For the text-containing cell, return its midpoint in [x, y] coordinate format. 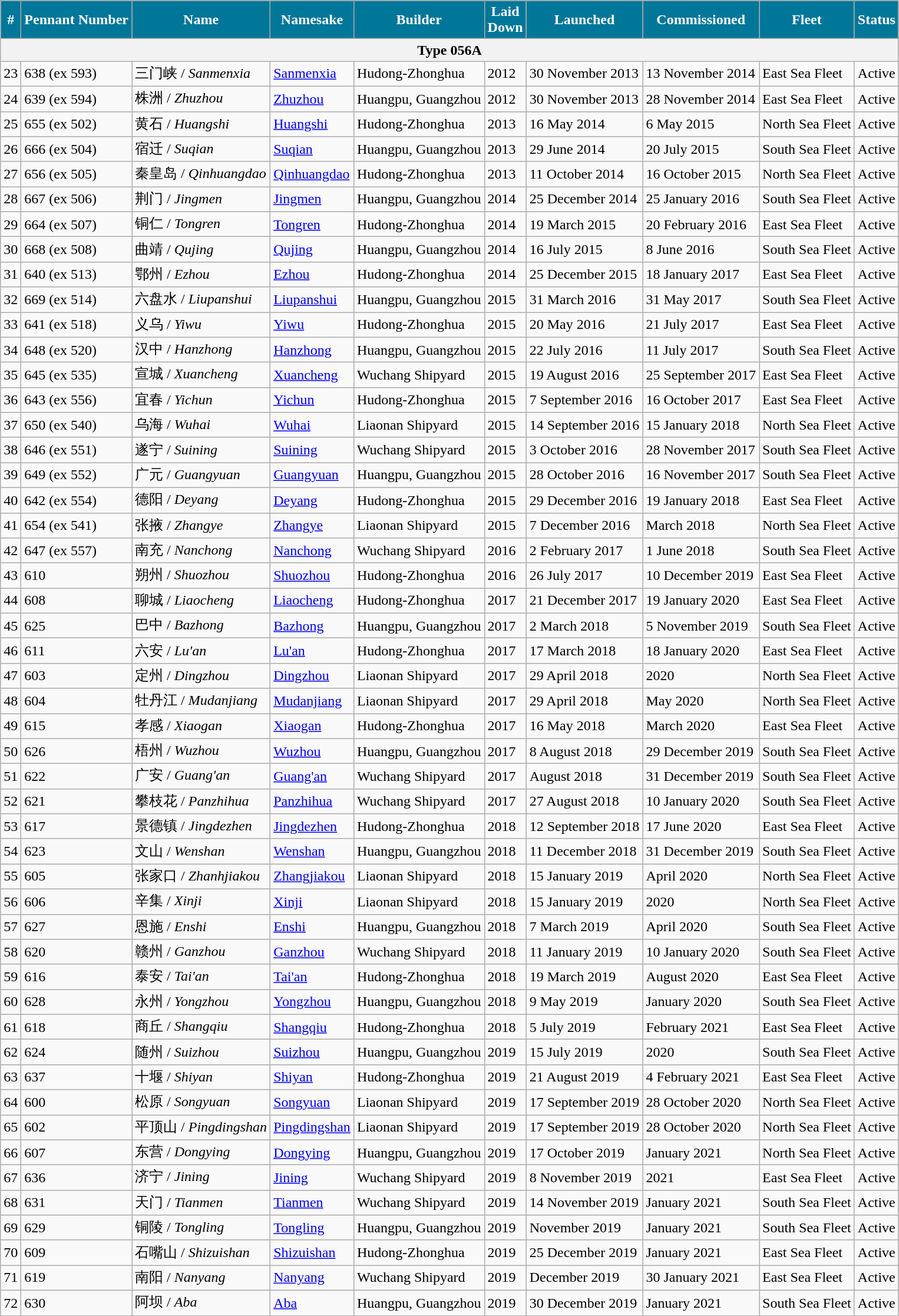
Commissioned [701, 20]
义乌 / Yiwu [201, 325]
August 2020 [701, 977]
Jingdezhen [312, 826]
遂宁 / Suining [201, 450]
641 (ex 518) [77, 325]
62 [11, 1053]
巴中 / Bazhong [201, 626]
18 January 2020 [701, 651]
Launched [584, 20]
铜陵 / Tongling [201, 1228]
34 [11, 350]
Lu'an [312, 651]
Tongren [312, 224]
January 2020 [701, 1002]
52 [11, 802]
December 2019 [584, 1278]
石嘴山 / Shizuishan [201, 1253]
Xiaogan [312, 726]
615 [77, 726]
# [11, 20]
625 [77, 626]
3 October 2016 [584, 450]
Shizuishan [312, 1253]
11 October 2014 [584, 174]
66 [11, 1153]
Xuancheng [312, 375]
宜春 / Yichun [201, 400]
11 December 2018 [584, 851]
643 (ex 556) [77, 400]
8 June 2016 [701, 250]
永州 / Yongzhou [201, 1002]
朔州 / Shuozhou [201, 575]
文山 / Wenshan [201, 851]
67 [11, 1178]
649 (ex 552) [77, 475]
Songyuan [312, 1102]
654 (ex 541) [77, 526]
Xinji [312, 902]
Shuozhou [312, 575]
29 June 2014 [584, 150]
28 [11, 199]
603 [77, 675]
68 [11, 1202]
March 2018 [701, 526]
631 [77, 1202]
August 2018 [584, 777]
南充 / Nanchong [201, 550]
29 December 2016 [584, 500]
20 February 2016 [701, 224]
41 [11, 526]
18 January 2017 [701, 275]
640 (ex 513) [77, 275]
47 [11, 675]
Liaocheng [312, 601]
Ganzhou [312, 952]
宣城 / Xuancheng [201, 375]
35 [11, 375]
27 [11, 174]
19 January 2018 [701, 500]
61 [11, 1027]
19 March 2015 [584, 224]
628 [77, 1002]
11 July 2017 [701, 350]
赣州 / Ganzhou [201, 952]
626 [77, 751]
19 January 2020 [701, 601]
乌海 / Wuhai [201, 426]
Sanmenxia [312, 74]
Namesake [312, 20]
松原 / Songyuan [201, 1102]
42 [11, 550]
11 January 2019 [584, 952]
28 November 2017 [701, 450]
26 July 2017 [584, 575]
4 February 2021 [701, 1077]
8 November 2019 [584, 1178]
668 (ex 508) [77, 250]
29 [11, 224]
聊城 / Liaocheng [201, 601]
2 February 2017 [584, 550]
Liupanshui [312, 299]
November 2019 [584, 1228]
February 2021 [701, 1027]
664 (ex 507) [77, 224]
25 December 2014 [584, 199]
642 (ex 554) [77, 500]
六安 / Lu'an [201, 651]
辛集 / Xinji [201, 902]
Guangyuan [312, 475]
东营 / Dongying [201, 1153]
荆门 / Jingmen [201, 199]
Shangqiu [312, 1027]
Pennant Number [77, 20]
31 May 2017 [701, 299]
606 [77, 902]
随州 / Suizhou [201, 1053]
619 [77, 1278]
602 [77, 1128]
611 [77, 651]
5 July 2019 [584, 1027]
20 May 2016 [584, 325]
38 [11, 450]
9 May 2019 [584, 1002]
Huangshi [312, 124]
7 March 2019 [584, 926]
泰安 / Tai'an [201, 977]
Suining [312, 450]
43 [11, 575]
Deyang [312, 500]
63 [11, 1077]
Jining [312, 1178]
LaidDown [505, 20]
51 [11, 777]
Builder [419, 20]
48 [11, 701]
Zhuzhou [312, 99]
629 [77, 1228]
620 [77, 952]
25 September 2017 [701, 375]
阿坝 / Aba [201, 1302]
Wuzhou [312, 751]
15 July 2019 [584, 1053]
Type 056A [450, 50]
Nanchong [312, 550]
Suizhou [312, 1053]
曲靖 / Qujing [201, 250]
20 July 2015 [701, 150]
Tai'an [312, 977]
7 September 2016 [584, 400]
2021 [701, 1178]
39 [11, 475]
13 November 2014 [701, 74]
Panzhihua [312, 802]
648 (ex 520) [77, 350]
36 [11, 400]
621 [77, 802]
张家口 / Zhanhjiakou [201, 877]
Yongzhou [312, 1002]
645 (ex 535) [77, 375]
655 (ex 502) [77, 124]
22 July 2016 [584, 350]
26 [11, 150]
15 January 2018 [701, 426]
Yichun [312, 400]
Yiwu [312, 325]
44 [11, 601]
33 [11, 325]
656 (ex 505) [77, 174]
梧州 / Wuzhou [201, 751]
牡丹江 / Mudanjiang [201, 701]
铜仁 / Tongren [201, 224]
25 [11, 124]
攀枝花 / Panzhihua [201, 802]
16 October 2017 [701, 400]
646 (ex 551) [77, 450]
667 (ex 506) [77, 199]
宿迁 / Suqian [201, 150]
59 [11, 977]
Jingmen [312, 199]
25 December 2019 [584, 1253]
16 May 2014 [584, 124]
17 October 2019 [584, 1153]
57 [11, 926]
666 (ex 504) [77, 150]
张掖 / Zhangye [201, 526]
71 [11, 1278]
恩施 / Enshi [201, 926]
Pingdingshan [312, 1128]
54 [11, 851]
Name [201, 20]
46 [11, 651]
秦皇岛 / Qinhuangdao [201, 174]
23 [11, 74]
65 [11, 1128]
5 November 2019 [701, 626]
17 June 2020 [701, 826]
30 [11, 250]
Qujing [312, 250]
69 [11, 1228]
60 [11, 1002]
三门峡 / Sanmenxia [201, 74]
2 March 2018 [584, 626]
37 [11, 426]
Aba [312, 1302]
Zhangye [312, 526]
Enshi [312, 926]
16 October 2015 [701, 174]
14 November 2019 [584, 1202]
30 December 2019 [584, 1302]
Wuhai [312, 426]
Hanzhong [312, 350]
25 January 2016 [701, 199]
58 [11, 952]
Dingzhou [312, 675]
605 [77, 877]
16 November 2017 [701, 475]
Ezhou [312, 275]
49 [11, 726]
广安 / Guang'an [201, 777]
19 March 2019 [584, 977]
Tongling [312, 1228]
Fleet [807, 20]
May 2020 [701, 701]
647 (ex 557) [77, 550]
Suqian [312, 150]
604 [77, 701]
天门 / Tianmen [201, 1202]
21 August 2019 [584, 1077]
14 September 2016 [584, 426]
1 June 2018 [701, 550]
黄石 / Huangshi [201, 124]
商丘 / Shangqiu [201, 1027]
Status [877, 20]
March 2020 [701, 726]
637 [77, 1077]
Guang'an [312, 777]
627 [77, 926]
610 [77, 575]
Wenshan [312, 851]
64 [11, 1102]
623 [77, 851]
70 [11, 1253]
29 December 2019 [701, 751]
平顶山 / Pingdingshan [201, 1128]
25 December 2015 [584, 275]
Nanyang [312, 1278]
24 [11, 99]
28 November 2014 [701, 99]
12 September 2018 [584, 826]
南阳 / Nanyang [201, 1278]
45 [11, 626]
Tianmen [312, 1202]
669 (ex 514) [77, 299]
650 (ex 540) [77, 426]
16 May 2018 [584, 726]
六盘水 / Liupanshui [201, 299]
Dongying [312, 1153]
鄂州 / Ezhou [201, 275]
10 December 2019 [701, 575]
定州 / Dingzhou [201, 675]
Shiyan [312, 1077]
40 [11, 500]
27 August 2018 [584, 802]
53 [11, 826]
638 (ex 593) [77, 74]
28 October 2016 [584, 475]
广元 / Guangyuan [201, 475]
17 March 2018 [584, 651]
Qinhuangdao [312, 174]
8 August 2018 [584, 751]
31 March 2016 [584, 299]
Zhangjiakou [312, 877]
639 (ex 594) [77, 99]
16 July 2015 [584, 250]
21 July 2017 [701, 325]
608 [77, 601]
30 January 2021 [701, 1278]
56 [11, 902]
19 August 2016 [584, 375]
50 [11, 751]
32 [11, 299]
55 [11, 877]
600 [77, 1102]
31 [11, 275]
株洲 / Zhuzhou [201, 99]
618 [77, 1027]
624 [77, 1053]
汉中 / Hanzhong [201, 350]
十堰 / Shiyan [201, 1077]
622 [77, 777]
7 December 2016 [584, 526]
607 [77, 1153]
Bazhong [312, 626]
630 [77, 1302]
72 [11, 1302]
Mudanjiang [312, 701]
德阳 / Deyang [201, 500]
617 [77, 826]
616 [77, 977]
孝感 / Xiaogan [201, 726]
21 December 2017 [584, 601]
济宁 / Jining [201, 1178]
636 [77, 1178]
6 May 2015 [701, 124]
609 [77, 1253]
景德镇 / Jingdezhen [201, 826]
